Return the (X, Y) coordinate for the center point of the cell that contains the specified text.  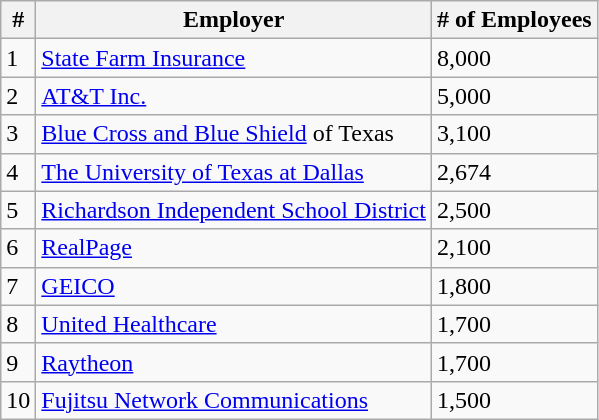
# of Employees (514, 20)
Fujitsu Network Communications (234, 400)
9 (18, 362)
State Farm Insurance (234, 58)
Richardson Independent School District (234, 210)
# (18, 20)
2,500 (514, 210)
8,000 (514, 58)
Raytheon (234, 362)
1,500 (514, 400)
10 (18, 400)
5,000 (514, 96)
2,674 (514, 172)
3 (18, 134)
GEICO (234, 286)
2,100 (514, 248)
The University of Texas at Dallas (234, 172)
RealPage (234, 248)
7 (18, 286)
3,100 (514, 134)
1 (18, 58)
2 (18, 96)
4 (18, 172)
5 (18, 210)
6 (18, 248)
United Healthcare (234, 324)
1,800 (514, 286)
Employer (234, 20)
AT&T Inc. (234, 96)
8 (18, 324)
Blue Cross and Blue Shield of Texas (234, 134)
